Extract the [x, y] coordinate from the center of the cell holding the provided text.  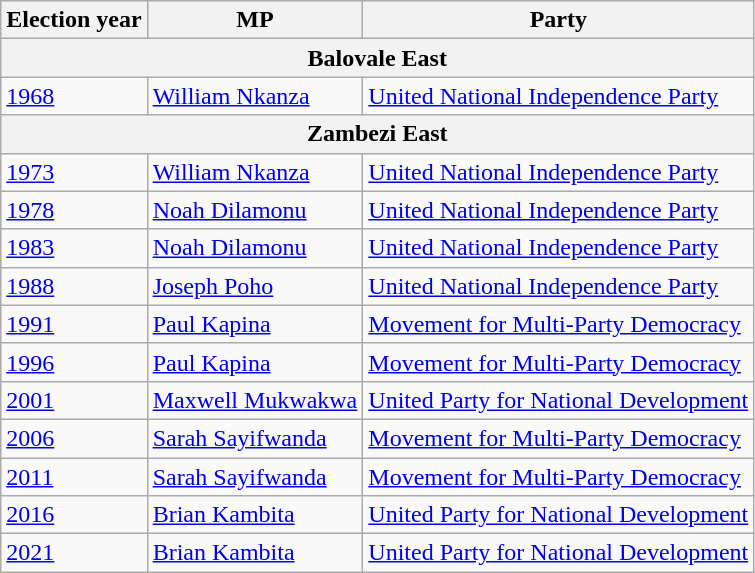
1983 [74, 248]
MP [255, 20]
2021 [74, 553]
Maxwell Mukwakwa [255, 400]
Zambezi East [378, 134]
2016 [74, 515]
1968 [74, 96]
2011 [74, 477]
Party [558, 20]
1978 [74, 210]
1991 [74, 324]
1988 [74, 286]
2001 [74, 400]
Election year [74, 20]
Balovale East [378, 58]
1996 [74, 362]
1973 [74, 172]
Joseph Poho [255, 286]
2006 [74, 438]
